Pinpoint the cell where the given text exists, returning its [x, y] midpoint coordinate. 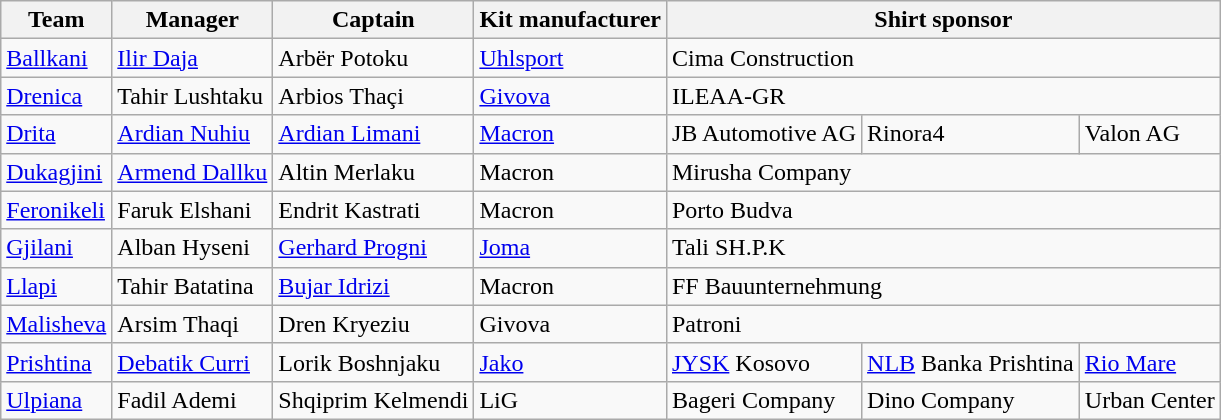
Tahir Lushtaku [192, 96]
Tahir Batatina [192, 286]
Gjilani [56, 248]
Dino Company [971, 400]
Ilir Daja [192, 58]
Porto Budva [943, 210]
Drita [56, 134]
Arbër Potoku [374, 58]
Ulpiana [56, 400]
Rinora4 [971, 134]
Llapi [56, 286]
Ballkani [56, 58]
FF Bauunternehmung [943, 286]
Gerhard Progni [374, 248]
Prishtina [56, 362]
Altin Merlaku [374, 172]
Bujar Idrizi [374, 286]
Armend Dallku [192, 172]
Lorik Boshnjaku [374, 362]
Patroni [943, 324]
Cima Construction [943, 58]
Bageri Company [764, 400]
Debatik Curri [192, 362]
Ardian Limani [374, 134]
JB Automotive AG [764, 134]
ILEAA-GR [943, 96]
NLB Banka Prishtina [971, 362]
Endrit Kastrati [374, 210]
Feronikeli [56, 210]
Dren Kryeziu [374, 324]
Mirusha Company [943, 172]
Ardian Nuhiu [192, 134]
Manager [192, 20]
Dukagjini [56, 172]
Arbios Thaçi [374, 96]
Shirt sponsor [943, 20]
Uhlsport [570, 58]
Kit manufacturer [570, 20]
Team [56, 20]
Urban Center [1150, 400]
Alban Hyseni [192, 248]
Malisheva [56, 324]
Captain [374, 20]
Tali SH.P.K [943, 248]
JYSK Kosovo [764, 362]
Valon AG [1150, 134]
Joma [570, 248]
LiG [570, 400]
Shqiprim Kelmendi [374, 400]
Arsim Thaqi [192, 324]
Jako [570, 362]
Rio Mare [1150, 362]
Fadil Ademi [192, 400]
Faruk Elshani [192, 210]
Drenica [56, 96]
